Find where the given text appears and provide that cell's center as (X, Y) coordinate. 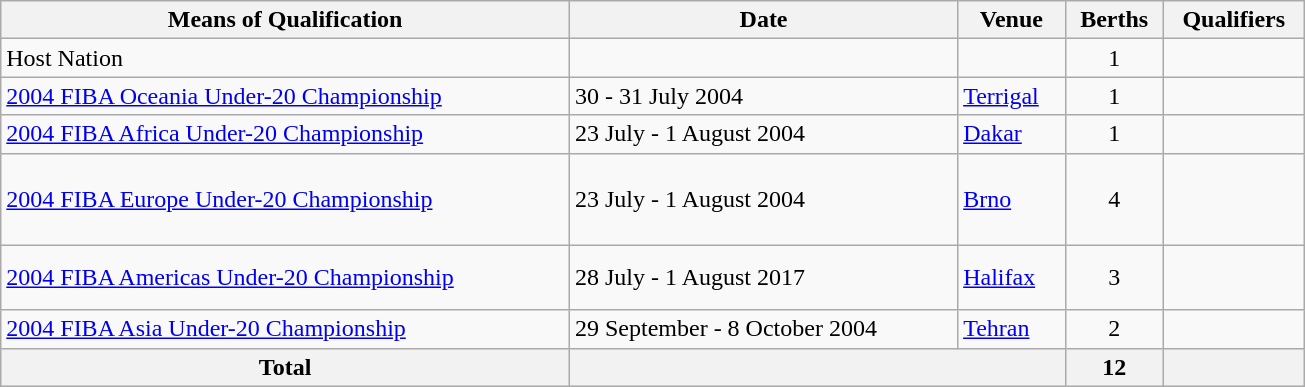
4 (1114, 199)
3 (1114, 278)
30 - 31 July 2004 (763, 96)
Brno (1012, 199)
Dakar (1012, 134)
Tehran (1012, 329)
Berths (1114, 20)
Terrigal (1012, 96)
28 July - 1 August 2017 (763, 278)
2004 FIBA Africa Under-20 Championship (286, 134)
29 September - 8 October 2004 (763, 329)
2004 FIBA Oceania Under-20 Championship (286, 96)
2004 FIBA Americas Under-20 Championship (286, 278)
2004 FIBA Asia Under-20 Championship (286, 329)
Qualifiers (1234, 20)
Host Nation (286, 58)
Venue (1012, 20)
Total (286, 367)
12 (1114, 367)
Date (763, 20)
Means of Qualification (286, 20)
Halifax (1012, 278)
2 (1114, 329)
2004 FIBA Europe Under-20 Championship (286, 199)
